For the text-containing cell, return its midpoint in [x, y] coordinate format. 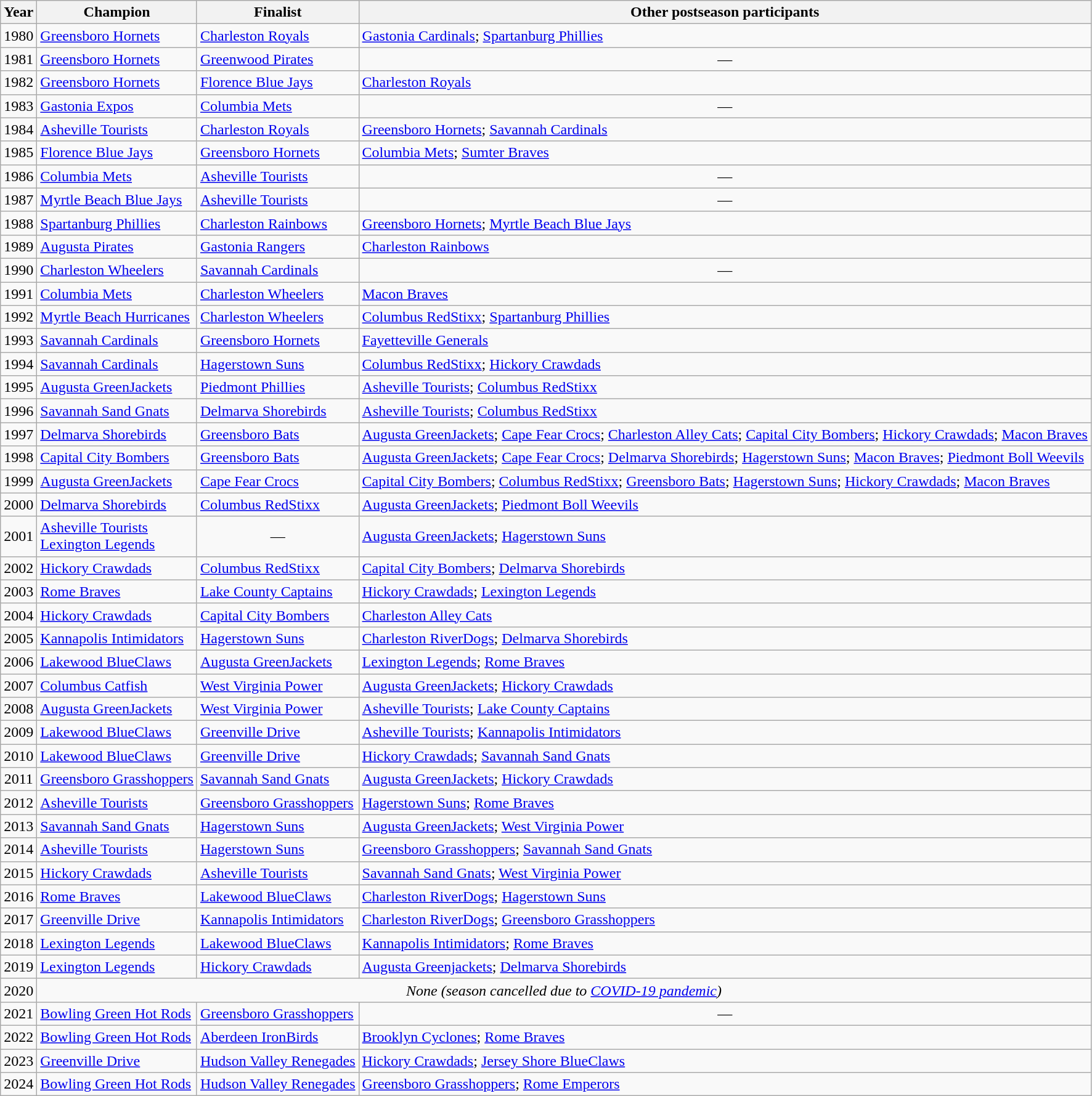
1990 [18, 270]
Greenwood Pirates [277, 59]
Columbus Catfish [117, 686]
2018 [18, 943]
2010 [18, 756]
Gastonia Rangers [277, 246]
Charleston RiverDogs; Greensboro Grasshoppers [725, 920]
2007 [18, 686]
2013 [18, 826]
Augusta GreenJackets; Hagerstown Suns [725, 536]
Augusta Pirates [117, 246]
2006 [18, 662]
Gastonia Expos [117, 106]
1996 [18, 411]
2021 [18, 1013]
2002 [18, 568]
None (season cancelled due to COVID-19 pandemic) [564, 990]
2020 [18, 990]
Augusta GreenJackets; Cape Fear Crocs; Delmarva Shorebirds; Hagerstown Suns; Macon Braves; Piedmont Boll Weevils [725, 458]
Greensboro Grasshoppers; Savannah Sand Gnats [725, 850]
1986 [18, 176]
2016 [18, 896]
1985 [18, 153]
2004 [18, 615]
Brooklyn Cyclones; Rome Braves [725, 1037]
2014 [18, 850]
1989 [18, 246]
2009 [18, 733]
1982 [18, 83]
2001 [18, 536]
Asheville TouristsLexington Legends [117, 536]
Fayetteville Generals [725, 341]
1984 [18, 129]
1997 [18, 434]
1999 [18, 481]
Aberdeen IronBirds [277, 1037]
Spartanburg Phillies [117, 223]
Hickory Crawdads; Savannah Sand Gnats [725, 756]
Other postseason participants [725, 12]
2024 [18, 1084]
Charleston RiverDogs; Hagerstown Suns [725, 896]
Myrtle Beach Hurricanes [117, 317]
Hagerstown Suns; Rome Braves [725, 803]
Hickory Crawdads; Jersey Shore BlueClaws [725, 1060]
Augusta Greenjackets; Delmarva Shorebirds [725, 967]
1994 [18, 364]
Piedmont Phillies [277, 388]
2017 [18, 920]
Kannapolis Intimidators; Rome Braves [725, 943]
Savannah Sand Gnats; West Virginia Power [725, 873]
Cape Fear Crocs [277, 481]
1983 [18, 106]
Finalist [277, 12]
Greensboro Hornets; Myrtle Beach Blue Jays [725, 223]
Columbia Mets; Sumter Braves [725, 153]
2019 [18, 967]
1991 [18, 294]
1987 [18, 200]
Augusta GreenJackets; Piedmont Boll Weevils [725, 505]
Asheville Tourists; Kannapolis Intimidators [725, 733]
Gastonia Cardinals; Spartanburg Phillies [725, 36]
Myrtle Beach Blue Jays [117, 200]
2003 [18, 591]
1988 [18, 223]
Macon Braves [725, 294]
1998 [18, 458]
Lake County Captains [277, 591]
Lexington Legends; Rome Braves [725, 662]
1993 [18, 341]
1992 [18, 317]
2023 [18, 1060]
Augusta GreenJackets; West Virginia Power [725, 826]
Hickory Crawdads; Lexington Legends [725, 591]
2012 [18, 803]
Capital City Bombers; Delmarva Shorebirds [725, 568]
Greensboro Grasshoppers; Rome Emperors [725, 1084]
Champion [117, 12]
Capital City Bombers; Columbus RedStixx; Greensboro Bats; Hagerstown Suns; Hickory Crawdads; Macon Braves [725, 481]
Asheville Tourists; Lake County Captains [725, 709]
Columbus RedStixx; Spartanburg Phillies [725, 317]
Columbus RedStixx; Hickory Crawdads [725, 364]
2011 [18, 779]
Augusta GreenJackets; Cape Fear Crocs; Charleston Alley Cats; Capital City Bombers; Hickory Crawdads; Macon Braves [725, 434]
2005 [18, 638]
Year [18, 12]
Charleston Alley Cats [725, 615]
1980 [18, 36]
Greensboro Hornets; Savannah Cardinals [725, 129]
2015 [18, 873]
Charleston RiverDogs; Delmarva Shorebirds [725, 638]
2008 [18, 709]
1981 [18, 59]
1995 [18, 388]
2000 [18, 505]
2022 [18, 1037]
